Return (x, y) of the center of cell containing provided text 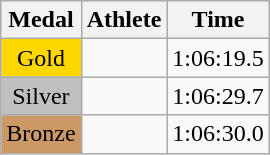
Silver (41, 96)
Athlete (124, 20)
1:06:29.7 (218, 96)
1:06:30.0 (218, 134)
1:06:19.5 (218, 58)
Bronze (41, 134)
Gold (41, 58)
Time (218, 20)
Medal (41, 20)
